Capture the cell that displays the provided text and extract its [x, y] central coordinate. 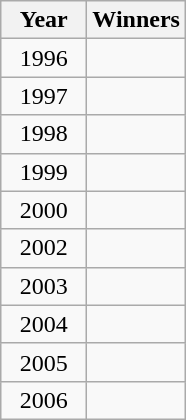
2000 [44, 210]
1997 [44, 96]
2006 [44, 400]
1998 [44, 134]
1996 [44, 58]
Year [44, 20]
2005 [44, 362]
2004 [44, 324]
1999 [44, 172]
2002 [44, 248]
2003 [44, 286]
Winners [136, 20]
